Scan for the cell matching the given text and deliver its [x, y] coordinate at center. 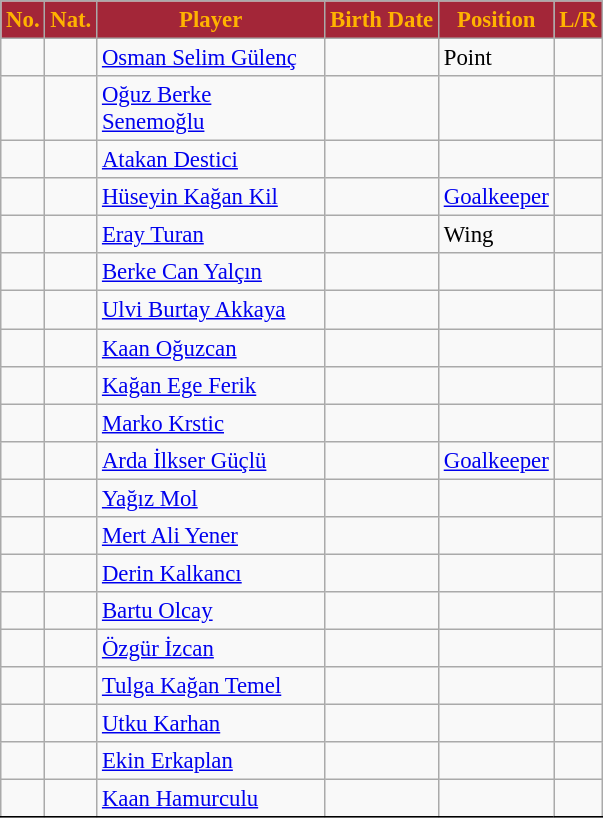
Berke Can Yalçın [211, 273]
Arda İlkser Güçlü [211, 460]
Bartu Olcay [211, 611]
Oğuz Berke Senemoğlu [211, 108]
Marko Krstic [211, 423]
Derin Kalkancı [211, 573]
Point [496, 58]
Yağız Mol [211, 498]
Atakan Destici [211, 160]
Player [211, 20]
Nat. [71, 20]
Wing [496, 235]
Utku Karhan [211, 724]
Mert Ali Yener [211, 536]
Kaan Oğuzcan [211, 348]
No. [23, 20]
Özgür İzcan [211, 648]
Ekin Erkaplan [211, 761]
Eray Turan [211, 235]
Kağan Ege Ferik [211, 385]
Osman Selim Gülenç [211, 58]
Position [496, 20]
Kaan Hamurculu [211, 799]
Tulga Kağan Temel [211, 686]
L/R [578, 20]
Hüseyin Kağan Kil [211, 197]
Ulvi Burtay Akkaya [211, 310]
Birth Date [382, 20]
